From the cell containing the given text, extract its center point as (X, Y) coordinate. 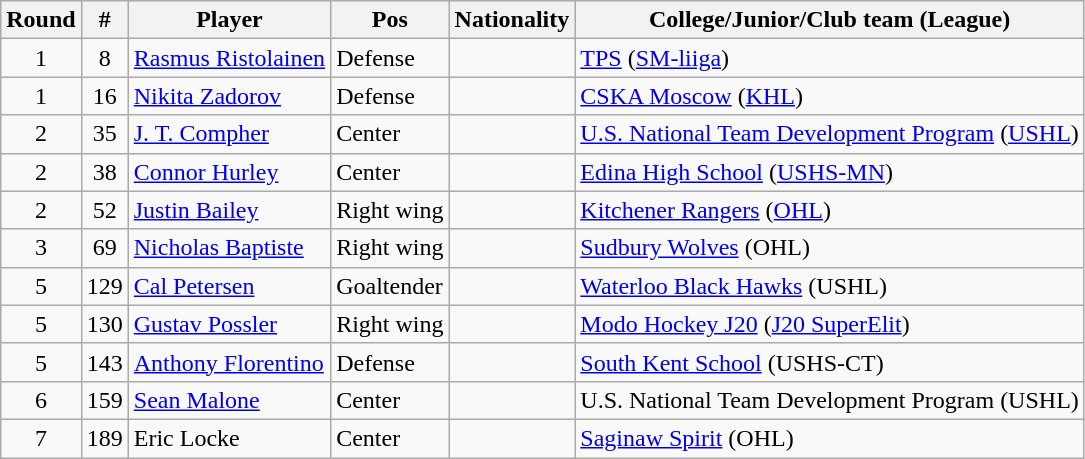
Justin Bailey (229, 210)
35 (104, 134)
143 (104, 362)
130 (104, 324)
Nikita Zadorov (229, 96)
7 (41, 438)
129 (104, 286)
Nationality (512, 20)
Connor Hurley (229, 172)
189 (104, 438)
Player (229, 20)
8 (104, 58)
J. T. Compher (229, 134)
CSKA Moscow (KHL) (830, 96)
Saginaw Spirit (OHL) (830, 438)
38 (104, 172)
Sean Malone (229, 400)
Rasmus Ristolainen (229, 58)
Round (41, 20)
3 (41, 248)
69 (104, 248)
Cal Petersen (229, 286)
Sudbury Wolves (OHL) (830, 248)
Kitchener Rangers (OHL) (830, 210)
Nicholas Baptiste (229, 248)
South Kent School (USHS-CT) (830, 362)
Edina High School (USHS-MN) (830, 172)
# (104, 20)
Modo Hockey J20 (J20 SuperElit) (830, 324)
16 (104, 96)
Eric Locke (229, 438)
College/Junior/Club team (League) (830, 20)
Waterloo Black Hawks (USHL) (830, 286)
Anthony Florentino (229, 362)
52 (104, 210)
6 (41, 400)
Gustav Possler (229, 324)
TPS (SM-liiga) (830, 58)
159 (104, 400)
Goaltender (390, 286)
Pos (390, 20)
